Pinpoint the cell where the given text exists, returning its [x, y] midpoint coordinate. 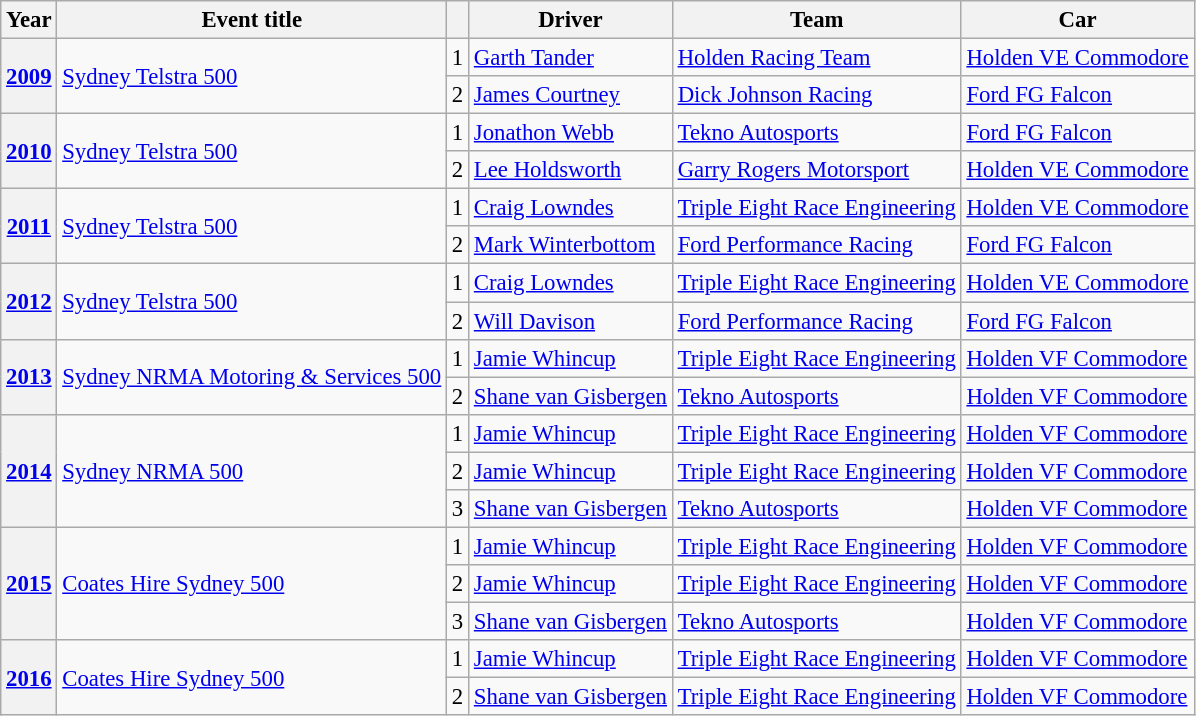
Event title [252, 20]
2013 [29, 376]
Car [1078, 20]
Sydney NRMA Motoring & Services 500 [252, 376]
James Courtney [571, 95]
Jonathon Webb [571, 133]
2015 [29, 584]
2012 [29, 302]
Driver [571, 20]
Dick Johnson Racing [816, 95]
2016 [29, 678]
Mark Winterbottom [571, 245]
2014 [29, 470]
2009 [29, 76]
Garth Tander [571, 58]
2010 [29, 152]
Lee Holdsworth [571, 170]
Garry Rogers Motorsport [816, 170]
Team [816, 20]
Year [29, 20]
Holden Racing Team [816, 58]
2011 [29, 226]
Sydney NRMA 500 [252, 470]
Will Davison [571, 321]
